Extract the [x, y] coordinate from the center of the cell holding the provided text.  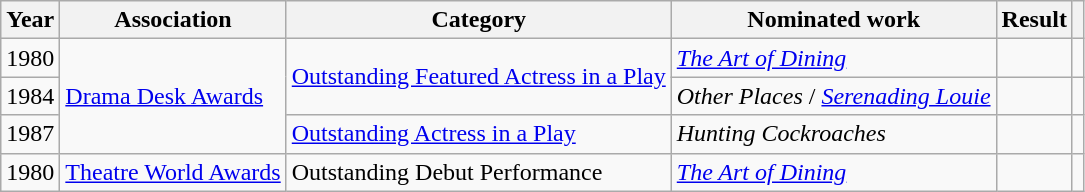
1987 [30, 134]
Other Places / Serenading Louie [834, 96]
Hunting Cockroaches [834, 134]
Theatre World Awards [173, 172]
Nominated work [834, 20]
Outstanding Actress in a Play [478, 134]
Year [30, 20]
Outstanding Debut Performance [478, 172]
Outstanding Featured Actress in a Play [478, 77]
Association [173, 20]
Drama Desk Awards [173, 96]
1984 [30, 96]
Category [478, 20]
Result [1034, 20]
